Return the (X, Y) coordinate for the center point of the cell that contains the specified text.  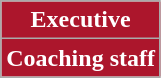
Executive (81, 20)
Coaching staff (81, 58)
